Detect which cell encompasses the target text, then output its (x, y) center coordinate. 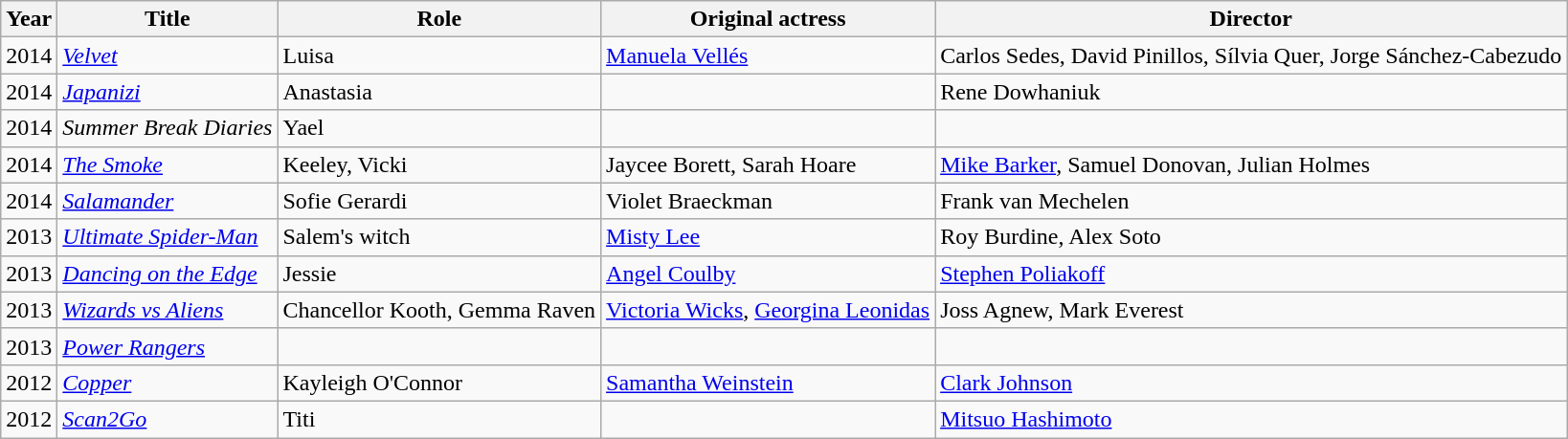
Velvet (168, 55)
Titi (439, 419)
Jaycee Borett, Sarah Hoare (768, 165)
Carlos Sedes, David Pinillos, Sílvia Quer, Jorge Sánchez-Cabezudo (1251, 55)
Anastasia (439, 92)
Dancing on the Edge (168, 274)
Role (439, 19)
Director (1251, 19)
Ultimate Spider-Man (168, 237)
Scan2Go (168, 419)
Wizards vs Aliens (168, 310)
Japanizi (168, 92)
Sofie Gerardi (439, 201)
The Smoke (168, 165)
Jessie (439, 274)
Title (168, 19)
Salamander (168, 201)
Clark Johnson (1251, 383)
Rene Dowhaniuk (1251, 92)
Misty Lee (768, 237)
Chancellor Kooth, Gemma Raven (439, 310)
Roy Burdine, Alex Soto (1251, 237)
Joss Agnew, Mark Everest (1251, 310)
Salem's witch (439, 237)
Stephen Poliakoff (1251, 274)
Violet Braeckman (768, 201)
Yael (439, 128)
Copper (168, 383)
Victoria Wicks, Georgina Leonidas (768, 310)
Year (29, 19)
Mike Barker, Samuel Donovan, Julian Holmes (1251, 165)
Keeley, Vicki (439, 165)
Summer Break Diaries (168, 128)
Frank van Mechelen (1251, 201)
Kayleigh O'Connor (439, 383)
Manuela Vellés (768, 55)
Samantha Weinstein (768, 383)
Original actress (768, 19)
Angel Coulby (768, 274)
Luisa (439, 55)
Power Rangers (168, 346)
Mitsuo Hashimoto (1251, 419)
